Provide the (X, Y) coordinate of the cell's center where the given text is located.  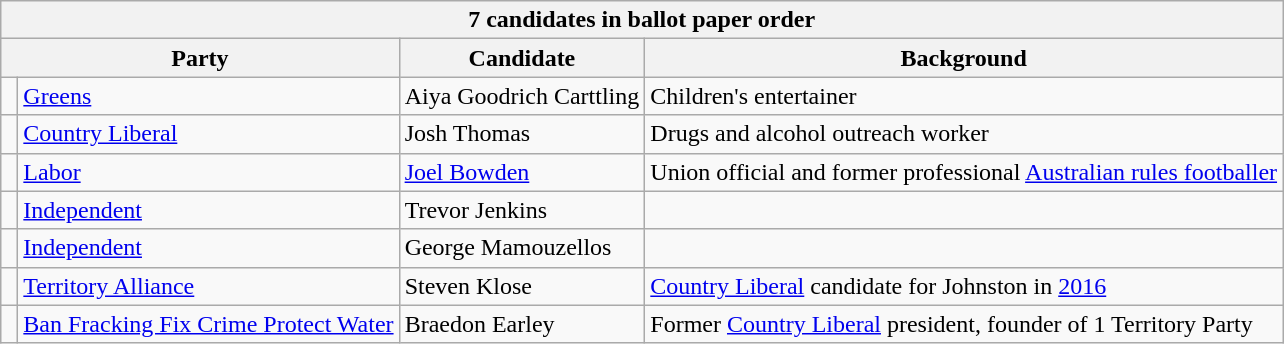
7 candidates in ballot paper order (642, 20)
Territory Alliance (208, 286)
Josh Thomas (522, 134)
Former Country Liberal president, founder of 1 Territory Party (964, 324)
Braedon Earley (522, 324)
Joel Bowden (522, 172)
Candidate (522, 58)
Party (200, 58)
Labor (208, 172)
Aiya Goodrich Carttling (522, 96)
Drugs and alcohol outreach worker (964, 134)
Greens (208, 96)
Children's entertainer (964, 96)
Country Liberal candidate for Johnston in 2016 (964, 286)
Trevor Jenkins (522, 210)
Union official and former professional Australian rules footballer (964, 172)
George Mamouzellos (522, 248)
Ban Fracking Fix Crime Protect Water (208, 324)
Steven Klose (522, 286)
Country Liberal (208, 134)
Background (964, 58)
